Detect which cell encompasses the target text, then output its [X, Y] center coordinate. 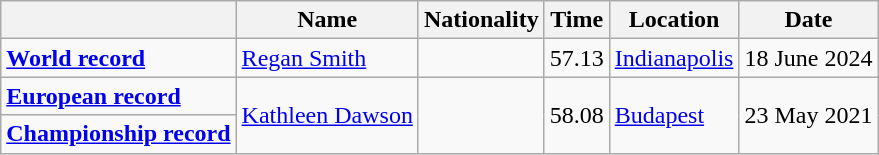
Championship record [118, 134]
Location [674, 20]
Indianapolis [674, 58]
Regan Smith [327, 58]
Budapest [674, 115]
23 May 2021 [808, 115]
57.13 [576, 58]
58.08 [576, 115]
European record [118, 96]
Kathleen Dawson [327, 115]
Nationality [481, 20]
Time [576, 20]
World record [118, 58]
Date [808, 20]
18 June 2024 [808, 58]
Name [327, 20]
